Scan for the cell matching the given text and deliver its (X, Y) coordinate at center. 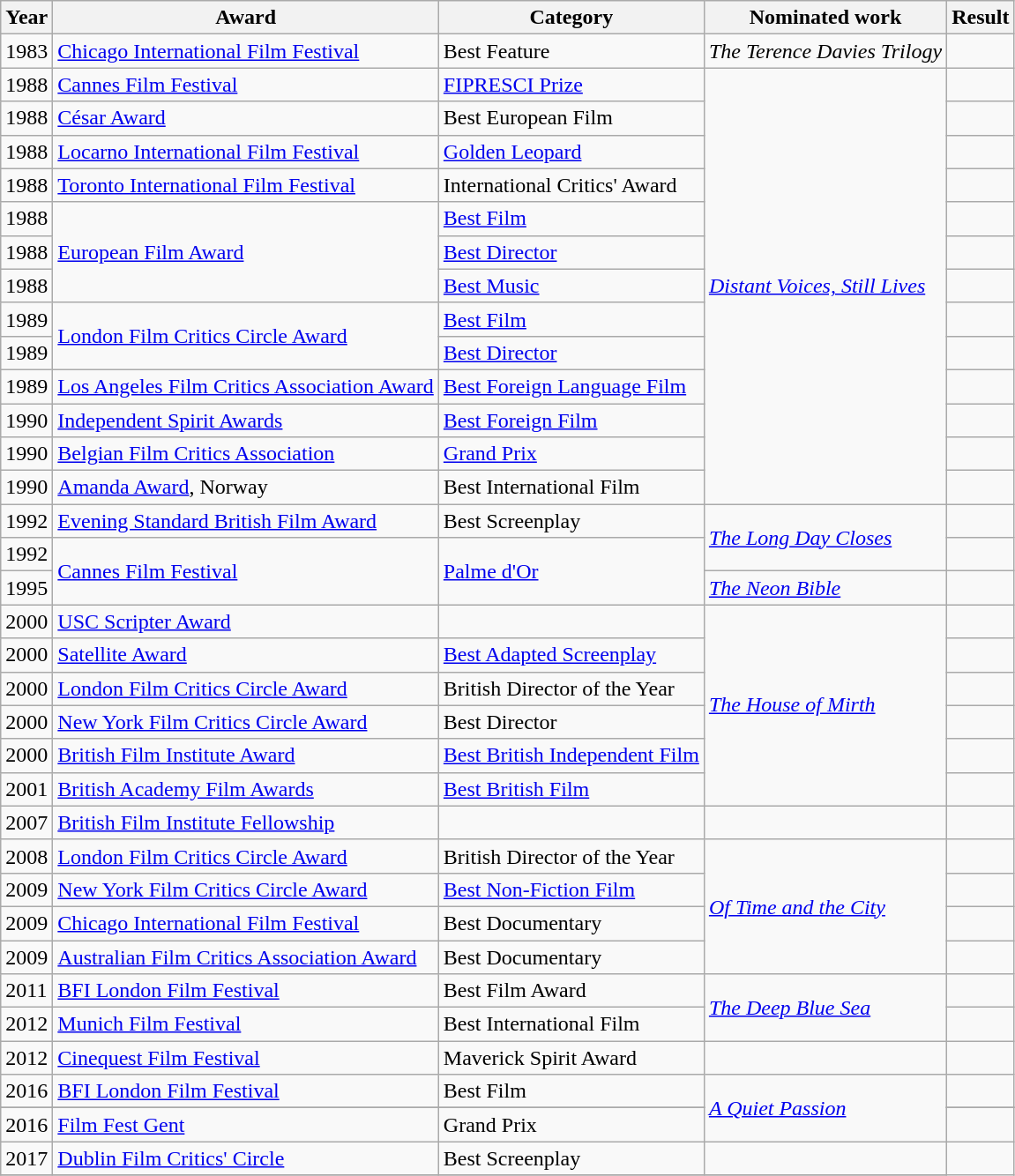
Year (26, 18)
Best British Independent Film (571, 755)
Amanda Award, Norway (246, 488)
A Quiet Passion (825, 1108)
1995 (26, 588)
Distant Voices, Still Lives (825, 286)
British Film Institute Fellowship (246, 822)
Satellite Award (246, 655)
The House of Mirth (825, 705)
2008 (26, 856)
Best British Film (571, 789)
Award (246, 18)
Independent Spirit Awards (246, 421)
Best Feature (571, 51)
2017 (26, 1158)
Evening Standard British Film Award (246, 521)
Of Time and the City (825, 906)
Cinequest Film Festival (246, 1058)
1983 (26, 51)
Result (981, 18)
British Academy Film Awards (246, 789)
The Terence Davies Trilogy (825, 51)
Australian Film Critics Association Award (246, 956)
The Long Day Closes (825, 538)
Film Fest Gent (246, 1125)
Best Adapted Screenplay (571, 655)
2001 (26, 789)
Best European Film (571, 118)
Locarno International Film Festival (246, 152)
Palme d'Or (571, 571)
Best Film Award (571, 991)
Los Angeles Film Critics Association Award (246, 386)
2007 (26, 822)
International Critics' Award (571, 185)
2011 (26, 991)
Munich Film Festival (246, 1024)
British Film Institute Award (246, 755)
Best Foreign Language Film (571, 386)
The Deep Blue Sea (825, 1008)
European Film Award (246, 252)
Belgian Film Critics Association (246, 454)
Best Foreign Film (571, 421)
Nominated work (825, 18)
Category (571, 18)
César Award (246, 118)
USC Scripter Award (246, 621)
Maverick Spirit Award (571, 1058)
Best Non-Fiction Film (571, 889)
FIPRESCI Prize (571, 85)
The Neon Bible (825, 588)
Golden Leopard (571, 152)
Best Music (571, 286)
Toronto International Film Festival (246, 185)
Dublin Film Critics' Circle (246, 1158)
